Find where the given text appears and provide that cell's center as [X, Y] coordinate. 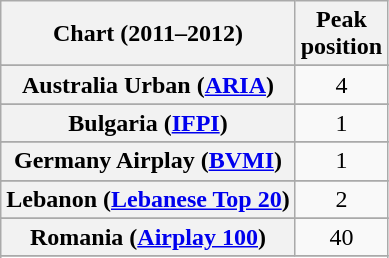
Peakposition [341, 34]
2 [341, 199]
40 [341, 237]
Chart (2011–2012) [148, 34]
Lebanon (Lebanese Top 20) [148, 199]
Bulgaria (IFPI) [148, 123]
Australia Urban (ARIA) [148, 85]
4 [341, 85]
Germany Airplay (BVMI) [148, 161]
Romania (Airplay 100) [148, 237]
